Locate the cell with the specified text and output its [x, y] center coordinate. 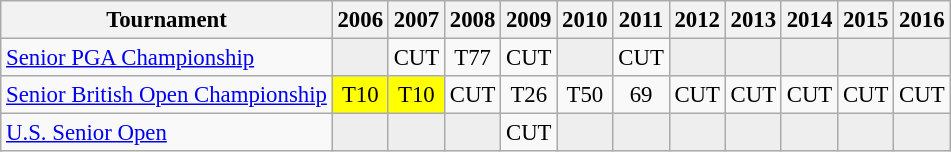
2013 [753, 20]
2014 [809, 20]
2009 [529, 20]
U.S. Senior Open [166, 133]
T26 [529, 95]
T50 [585, 95]
2010 [585, 20]
2012 [697, 20]
Senior PGA Championship [166, 58]
Senior British Open Championship [166, 95]
69 [641, 95]
T77 [472, 58]
2008 [472, 20]
2016 [922, 20]
Tournament [166, 20]
2006 [360, 20]
2011 [641, 20]
2007 [416, 20]
2015 [866, 20]
